For the text-containing cell, return its midpoint in [X, Y] coordinate format. 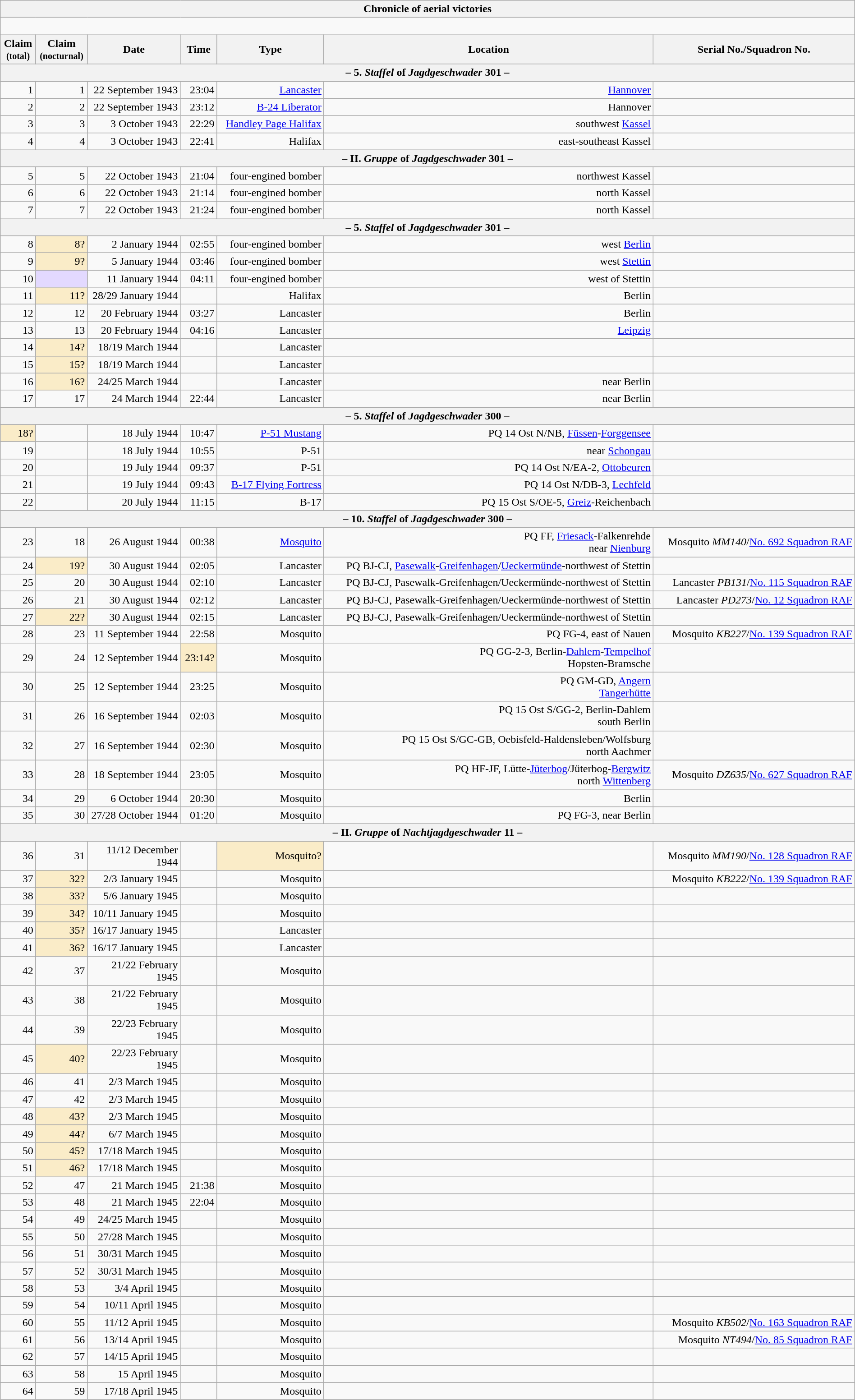
Mosquito NT494/No. 85 Squadron RAF [754, 1340]
Mosquito MM140/No. 692 Squadron RAF [754, 542]
02:15 [198, 617]
45? [61, 1151]
21:04 [198, 175]
10:55 [198, 450]
Time [198, 50]
28/29 January 1944 [134, 296]
northwest Kassel [488, 175]
8? [61, 244]
PQ FG-4, east of Nauen [488, 634]
43? [61, 1116]
east-southeast Kassel [488, 141]
02:03 [198, 716]
15 April 1945 [134, 1374]
44? [61, 1133]
PQ 14 Ost N/EA-2, Ottobeuren [488, 467]
10/11 April 1945 [134, 1305]
Chronicle of aerial victories [427, 9]
Mosquito KB222/No. 139 Squadron RAF [754, 879]
Leipzig [488, 330]
B-17 [271, 502]
PQ 14 Ost N/DB-3, Lechfeld [488, 484]
03:27 [198, 313]
P-51 Mustang [271, 433]
18 [61, 542]
5/6 January 1945 [134, 896]
2/3 January 1945 [134, 879]
27/28 October 1944 [134, 815]
22:29 [198, 124]
Mosquito KB227/No. 139 Squadron RAF [754, 634]
– II. Gruppe of Jagdgeschwader 301 – [427, 158]
22:58 [198, 634]
09:37 [198, 467]
40? [61, 1059]
9? [61, 262]
PQ FF, Friesack-Falkenrehdenear Nienburg [488, 542]
02:12 [198, 600]
Mosquito DZ635/No. 627 Squadron RAF [754, 775]
27/28 March 1945 [134, 1237]
34? [61, 913]
11 September 1944 [134, 634]
60 [18, 1322]
22 [18, 502]
– 5. Staffel of Jagdgeschwader 300 – [427, 416]
24/25 March 1945 [134, 1220]
8 [18, 244]
17/18 April 1945 [134, 1391]
Date [134, 50]
24 March 1944 [134, 399]
21:24 [198, 210]
Claim(nocturnal) [61, 50]
20:30 [198, 798]
33? [61, 896]
16? [61, 382]
Claim(total) [18, 50]
10:47 [198, 433]
32 [18, 745]
20 July 1944 [134, 502]
21:38 [198, 1185]
02:55 [198, 244]
11 [18, 296]
02:30 [198, 745]
Mosquito MM190/No. 128 Squadron RAF [754, 855]
04:11 [198, 279]
15? [61, 364]
Type [271, 50]
34 [18, 798]
Location [488, 50]
PQ FG-3, near Berlin [488, 815]
– 10. Staffel of Jagdgeschwader 300 – [427, 519]
14 [18, 347]
21:14 [198, 193]
11:15 [198, 502]
23:25 [198, 686]
04:16 [198, 330]
46? [61, 1168]
02:10 [198, 583]
B-24 Liberator [271, 107]
Serial No./Squadron No. [754, 50]
PQ 15 Ost S/OE-5, Greiz-Reichenbach [488, 502]
PQ 14 Ost N/NB, Füssen-Forggensee [488, 433]
01:20 [198, 815]
46 [18, 1082]
03:46 [198, 262]
west Berlin [488, 244]
16 [18, 382]
24/25 March 1944 [134, 382]
18? [18, 433]
02:05 [198, 566]
22:41 [198, 141]
PQ GG-2-3, Berlin-Dahlem-TempelhofHopsten-Bramsche [488, 658]
62 [18, 1357]
19? [61, 566]
35? [61, 930]
west Stettin [488, 262]
west of Stettin [488, 279]
00:38 [198, 542]
10/11 January 1945 [134, 913]
Lancaster PB131/No. 115 Squadron RAF [754, 583]
36? [61, 948]
14/15 April 1945 [134, 1357]
PQ HF-JF, Lütte-Jüterbog/Jüterbog-Bergwitznorth Wittenberg [488, 775]
3/4 April 1945 [134, 1288]
33 [18, 775]
23:05 [198, 775]
9 [18, 262]
Handley Page Halifax [271, 124]
5 January 1944 [134, 262]
Mosquito? [271, 855]
14? [61, 347]
32? [61, 879]
PQ 15 Ost S/GC-GB, Oebisfeld-Haldensleben/Wolfsburg north Aachmer [488, 745]
35 [18, 815]
64 [18, 1391]
45 [18, 1059]
B-17 Flying Fortress [271, 484]
09:43 [198, 484]
15 [18, 364]
26 August 1944 [134, 542]
11/12 April 1945 [134, 1322]
44 [18, 1029]
southwest Kassel [488, 124]
13/14 April 1945 [134, 1340]
11 January 1944 [134, 279]
36 [18, 855]
– II. Gruppe of Nachtjagdgeschwader 11 – [427, 832]
40 [18, 930]
18 September 1944 [134, 775]
6/7 March 1945 [134, 1133]
near Schongau [488, 450]
23:04 [198, 90]
22:44 [198, 399]
Lancaster PD273/No. 12 Squadron RAF [754, 600]
22? [61, 617]
19 [18, 450]
63 [18, 1374]
6 October 1944 [134, 798]
Mosquito KB502/No. 163 Squadron RAF [754, 1322]
11/12 December 1944 [134, 855]
43 [18, 1000]
61 [18, 1340]
23:12 [198, 107]
PQ 15 Ost S/GG-2, Berlin-Dahlemsouth Berlin [488, 716]
PQ GM-GD, AngernTangerhütte [488, 686]
23:14? [198, 658]
10 [18, 279]
11? [61, 296]
22:04 [198, 1202]
2 January 1944 [134, 244]
